Extract the [x, y] coordinate from the center of the cell holding the provided text.  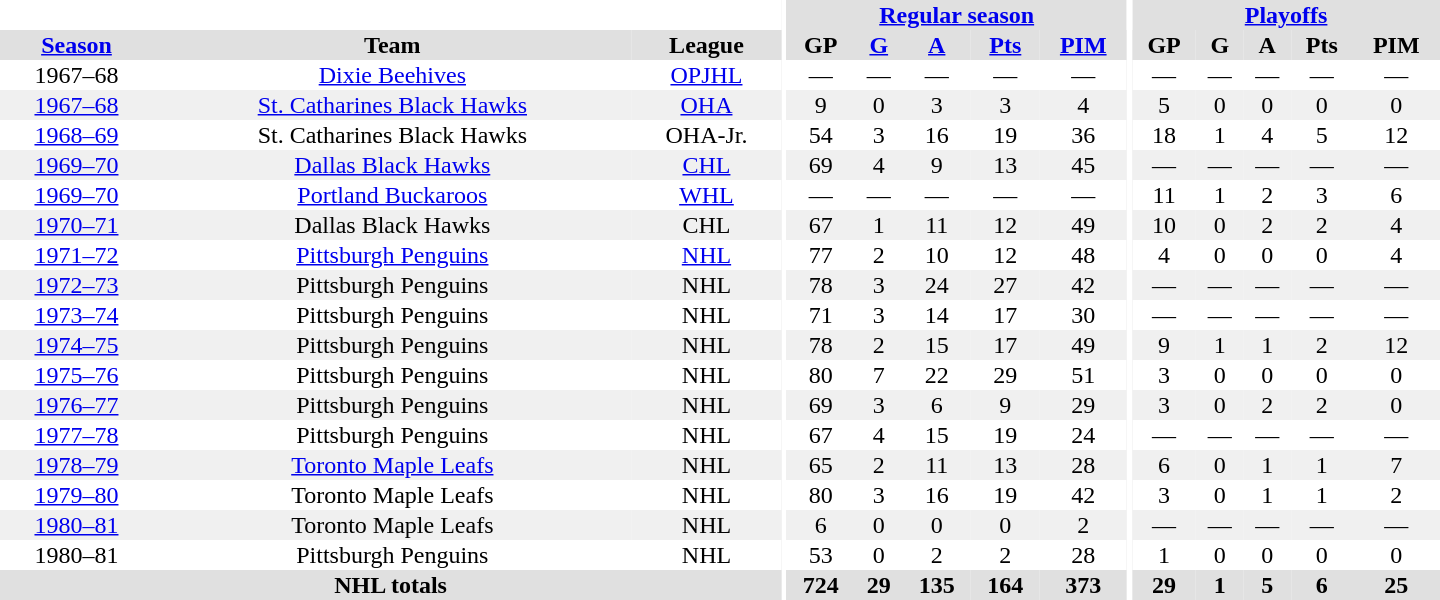
Dixie Beehives [392, 75]
OPJHL [706, 75]
1972–73 [76, 285]
Season [76, 45]
36 [1084, 135]
League [706, 45]
373 [1084, 585]
53 [820, 555]
1979–80 [76, 495]
1973–74 [76, 315]
Portland Buckaroos [392, 195]
OHA [706, 105]
1978–79 [76, 465]
WHL [706, 195]
18 [1164, 135]
1968–69 [76, 135]
77 [820, 255]
51 [1084, 375]
Team [392, 45]
1970–71 [76, 225]
71 [820, 315]
25 [1396, 585]
OHA-Jr. [706, 135]
1971–72 [76, 255]
65 [820, 465]
135 [936, 585]
Playoffs [1286, 15]
30 [1084, 315]
22 [936, 375]
1974–75 [76, 345]
1976–77 [76, 405]
54 [820, 135]
1975–76 [76, 375]
Regular season [956, 15]
45 [1084, 165]
724 [820, 585]
NHL totals [390, 585]
27 [1006, 285]
14 [936, 315]
164 [1006, 585]
1977–78 [76, 435]
48 [1084, 255]
